Capture the cell that displays the provided text and extract its (x, y) central coordinate. 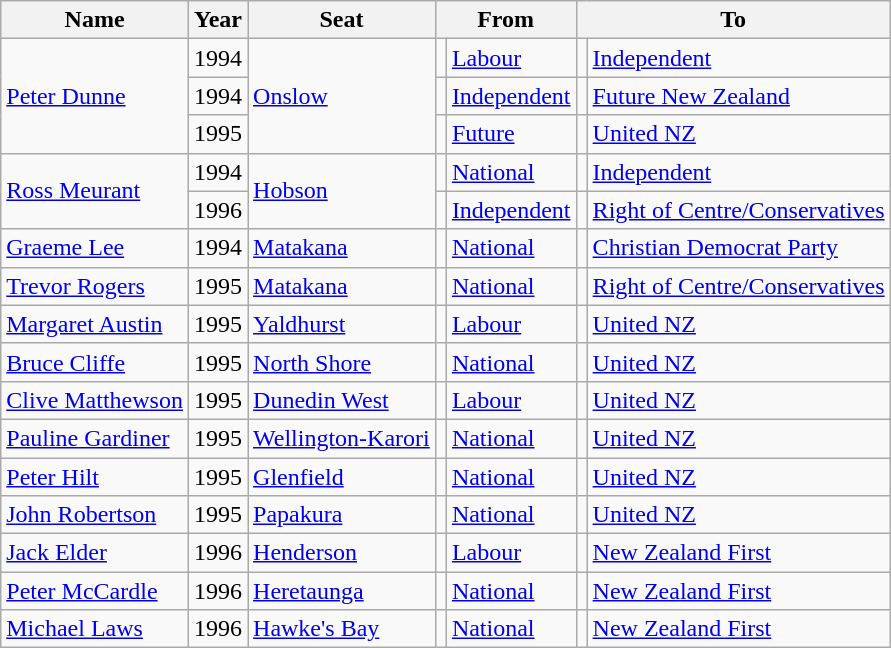
Hobson (342, 191)
North Shore (342, 362)
Future New Zealand (738, 96)
Wellington-Karori (342, 438)
Peter McCardle (95, 591)
Clive Matthewson (95, 400)
Yaldhurst (342, 324)
Bruce Cliffe (95, 362)
Heretaunga (342, 591)
Name (95, 20)
Jack Elder (95, 553)
Trevor Rogers (95, 286)
Onslow (342, 96)
Peter Hilt (95, 477)
Hawke's Bay (342, 629)
John Robertson (95, 515)
Glenfield (342, 477)
Dunedin West (342, 400)
From (506, 20)
Pauline Gardiner (95, 438)
Michael Laws (95, 629)
Henderson (342, 553)
Peter Dunne (95, 96)
Ross Meurant (95, 191)
Year (218, 20)
Margaret Austin (95, 324)
To (733, 20)
Christian Democrat Party (738, 248)
Seat (342, 20)
Papakura (342, 515)
Future (511, 134)
Graeme Lee (95, 248)
